Return [X, Y] of the center of cell containing provided text 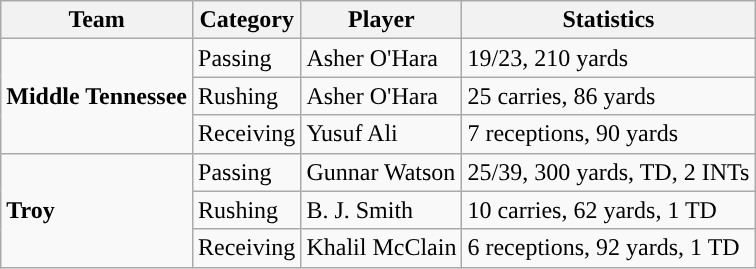
Statistics [608, 20]
Khalil McClain [382, 248]
25 carries, 86 yards [608, 96]
25/39, 300 yards, TD, 2 INTs [608, 172]
Team [97, 20]
Player [382, 20]
Troy [97, 210]
7 receptions, 90 yards [608, 134]
6 receptions, 92 yards, 1 TD [608, 248]
B. J. Smith [382, 210]
Yusuf Ali [382, 134]
Middle Tennessee [97, 96]
10 carries, 62 yards, 1 TD [608, 210]
Gunnar Watson [382, 172]
Category [247, 20]
19/23, 210 yards [608, 58]
